Return the [x, y] coordinate for the center point of the cell that contains the specified text.  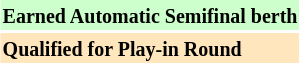
Earned Automatic Semifinal berth [150, 15]
Qualified for Play-in Round [150, 48]
